Detect which cell encompasses the target text, then output its [x, y] center coordinate. 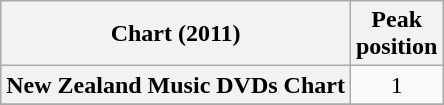
1 [396, 85]
Peakposition [396, 34]
Chart (2011) [176, 34]
New Zealand Music DVDs Chart [176, 85]
